Detect which cell encompasses the target text, then output its (X, Y) center coordinate. 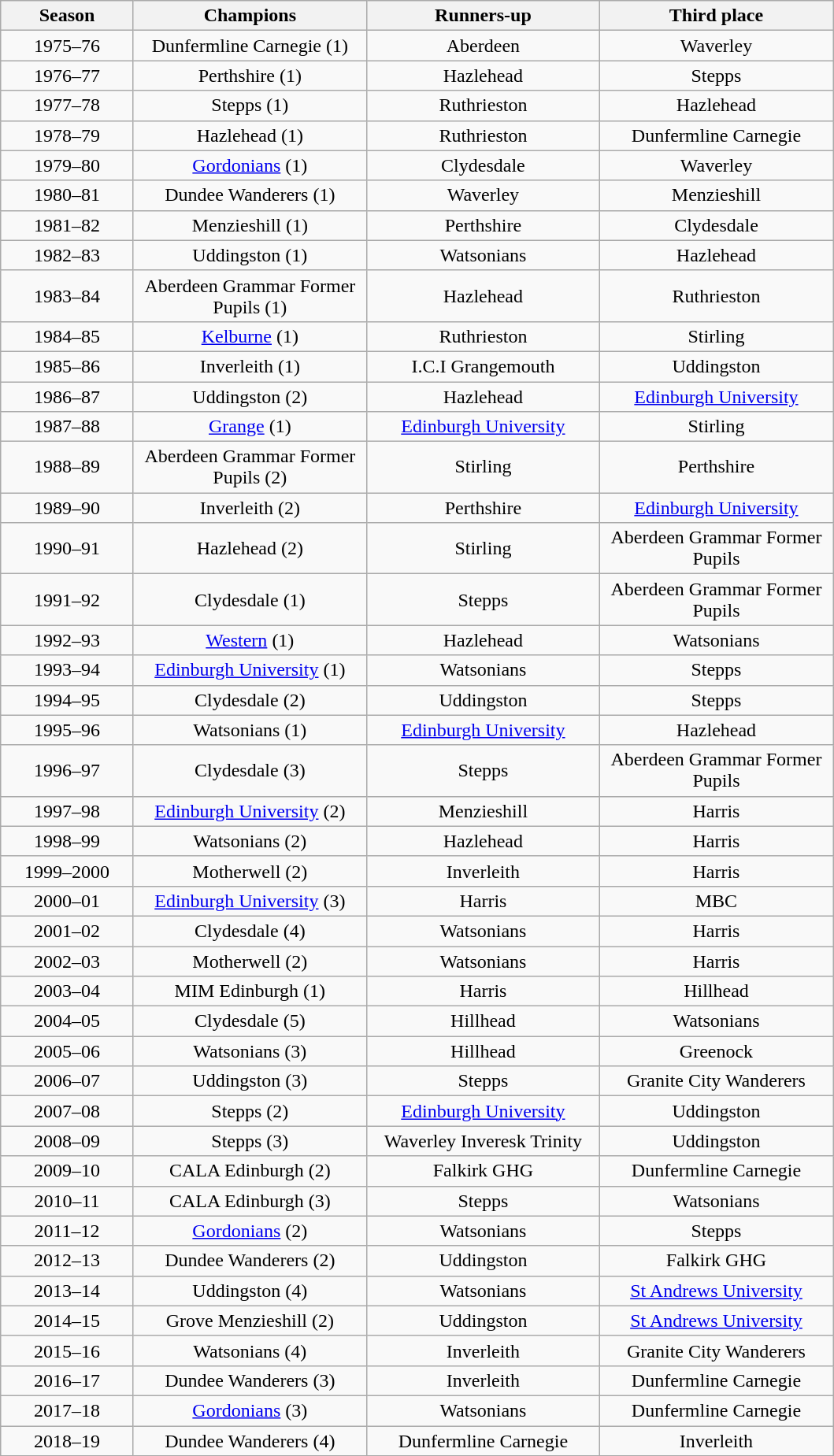
1998–99 (68, 841)
2017–18 (68, 1410)
1985–86 (68, 366)
Gordonians (1) (250, 165)
Uddingston (3) (250, 1081)
Inverleith (2) (250, 508)
Third place (716, 16)
Grove Menzieshill (2) (250, 1321)
Grange (1) (250, 427)
Waverley Inveresk Trinity (483, 1141)
1997–98 (68, 811)
Aberdeen Grammar Former Pupils (1) (250, 296)
2018–19 (68, 1440)
Watsonians (4) (250, 1350)
1996–97 (68, 770)
Kelburne (1) (250, 336)
Menzieshill (1) (250, 225)
Watsonians (3) (250, 1051)
Hazlehead (1) (250, 135)
1991–92 (68, 600)
Aberdeen (483, 46)
Uddingston (4) (250, 1291)
2004–05 (68, 1021)
Dundee Wanderers (2) (250, 1261)
Stepps (1) (250, 106)
2013–14 (68, 1291)
1992–93 (68, 640)
1984–85 (68, 336)
2014–15 (68, 1321)
2002–03 (68, 961)
1981–82 (68, 225)
Dundee Wanderers (4) (250, 1440)
Edinburgh University (2) (250, 811)
Clydesdale (3) (250, 770)
2000–01 (68, 901)
2009–10 (68, 1171)
Greenock (716, 1051)
Watsonians (2) (250, 841)
Dunfermline Carnegie (1) (250, 46)
Uddingston (2) (250, 396)
1988–89 (68, 468)
Clydesdale (1) (250, 600)
1994–95 (68, 700)
Runners-up (483, 16)
Edinburgh University (1) (250, 670)
Season (68, 16)
Clydesdale (4) (250, 931)
2011–12 (68, 1231)
2015–16 (68, 1350)
1977–78 (68, 106)
Gordonians (2) (250, 1231)
2006–07 (68, 1081)
MBC (716, 901)
1986–87 (68, 396)
Stepps (3) (250, 1141)
MIM Edinburgh (1) (250, 991)
Champions (250, 16)
1999–2000 (68, 871)
2007–08 (68, 1111)
1983–84 (68, 296)
CALA Edinburgh (2) (250, 1171)
1993–94 (68, 670)
2008–09 (68, 1141)
Clydesdale (5) (250, 1021)
2005–06 (68, 1051)
Hazlehead (2) (250, 548)
1989–90 (68, 508)
Aberdeen Grammar Former Pupils (2) (250, 468)
1995–96 (68, 730)
Western (1) (250, 640)
Clydesdale (2) (250, 700)
2010–11 (68, 1201)
1978–79 (68, 135)
Dundee Wanderers (1) (250, 195)
2012–13 (68, 1261)
2016–17 (68, 1380)
1982–83 (68, 255)
1990–91 (68, 548)
Watsonians (1) (250, 730)
Gordonians (3) (250, 1410)
2001–02 (68, 931)
Edinburgh University (3) (250, 901)
Dundee Wanderers (3) (250, 1380)
Inverleith (1) (250, 366)
Perthshire (1) (250, 76)
1979–80 (68, 165)
I.C.I Grangemouth (483, 366)
CALA Edinburgh (3) (250, 1201)
1976–77 (68, 76)
1980–81 (68, 195)
Uddingston (1) (250, 255)
1987–88 (68, 427)
Stepps (2) (250, 1111)
2003–04 (68, 991)
1975–76 (68, 46)
